Find where the given text appears and provide that cell's center as (x, y) coordinate. 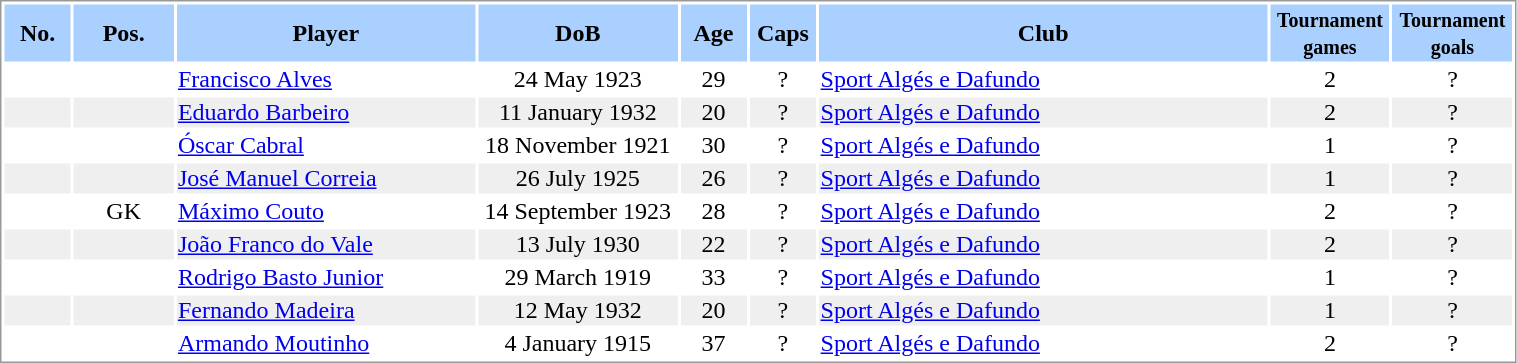
26 July 1925 (578, 179)
Caps (783, 32)
Age (713, 32)
Player (326, 32)
Óscar Cabral (326, 145)
37 (713, 343)
22 (713, 245)
José Manuel Correia (326, 179)
29 March 1919 (578, 277)
Francisco Alves (326, 79)
Eduardo Barbeiro (326, 113)
13 July 1930 (578, 245)
26 (713, 179)
12 May 1932 (578, 311)
No. (37, 32)
14 September 1923 (578, 211)
4 January 1915 (578, 343)
33 (713, 277)
Tournamentgoals (1453, 32)
28 (713, 211)
Armando Moutinho (326, 343)
GK (124, 211)
Pos. (124, 32)
Rodrigo Basto Junior (326, 277)
18 November 1921 (578, 145)
30 (713, 145)
Club (1043, 32)
24 May 1923 (578, 79)
Tournamentgames (1330, 32)
João Franco do Vale (326, 245)
Máximo Couto (326, 211)
11 January 1932 (578, 113)
29 (713, 79)
Fernando Madeira (326, 311)
DoB (578, 32)
